Find where the given text appears and provide that cell's center as [X, Y] coordinate. 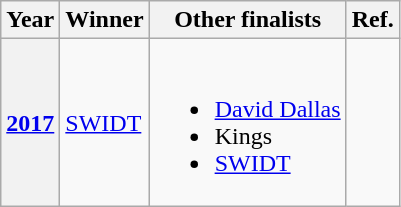
Other finalists [248, 20]
Year [30, 20]
SWIDT [104, 122]
David DallasKingsSWIDT [248, 122]
Winner [104, 20]
Ref. [372, 20]
2017 [30, 122]
